Output the [x, y] coordinate of the center of the cell containing the given text.  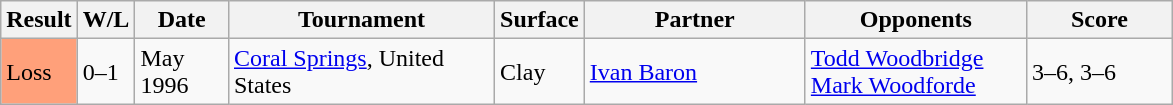
May 1996 [182, 72]
Coral Springs, United States [361, 72]
Clay [540, 72]
Ivan Baron [694, 72]
Partner [694, 20]
Loss [39, 72]
Result [39, 20]
Todd Woodbridge Mark Woodforde [916, 72]
Tournament [361, 20]
Opponents [916, 20]
Surface [540, 20]
0–1 [106, 72]
W/L [106, 20]
3–6, 3–6 [1099, 72]
Date [182, 20]
Score [1099, 20]
